Output the (x, y) coordinate of the center of the cell containing the given text.  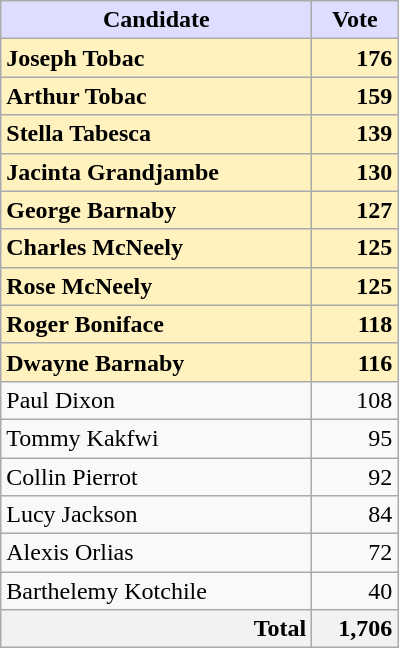
Joseph Tobac (156, 58)
Tommy Kakfwi (156, 438)
1,706 (355, 629)
George Barnaby (156, 210)
Alexis Orlias (156, 553)
Barthelemy Kotchile (156, 591)
127 (355, 210)
Dwayne Barnaby (156, 362)
Stella Tabesca (156, 134)
Charles McNeely (156, 248)
Rose McNeely (156, 286)
Total (156, 629)
Roger Boniface (156, 324)
Lucy Jackson (156, 515)
Candidate (156, 20)
Arthur Tobac (156, 96)
139 (355, 134)
176 (355, 58)
Paul Dixon (156, 400)
116 (355, 362)
Collin Pierrot (156, 477)
Vote (355, 20)
92 (355, 477)
118 (355, 324)
95 (355, 438)
72 (355, 553)
84 (355, 515)
108 (355, 400)
159 (355, 96)
40 (355, 591)
Jacinta Grandjambe (156, 172)
130 (355, 172)
